Provide the (x, y) coordinate of the cell's center where the given text is located.  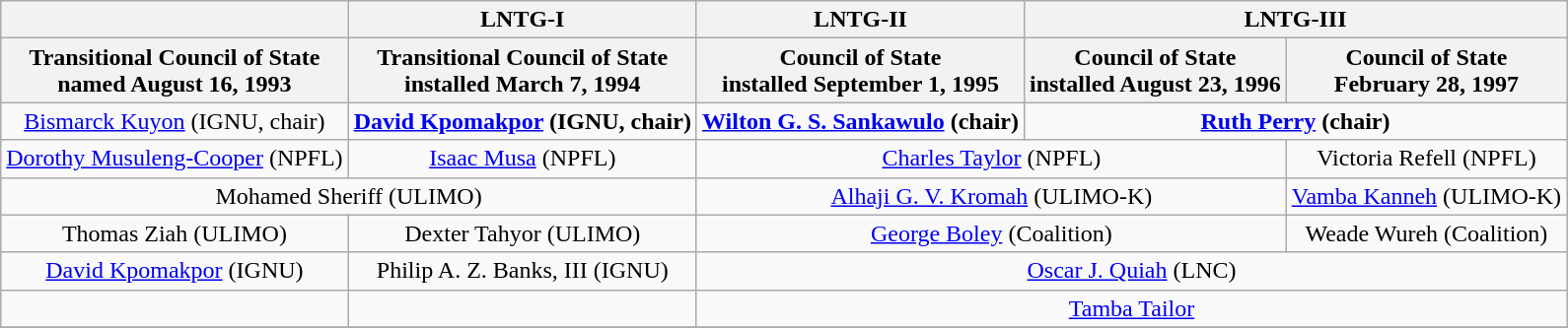
Dorothy Musuleng-Cooper (NPFL) (175, 159)
Philip A. Z. Banks, III (IGNU) (523, 271)
Council of StateFebruary 28, 1997 (1426, 71)
Mohamed Sheriff (ULIMO) (349, 196)
Oscar J. Quiah (LNC) (1131, 271)
Charles Taylor (NPFL) (991, 159)
David Kpomakpor (IGNU) (175, 271)
Dexter Tahyor (ULIMO) (523, 233)
Vamba Kanneh (ULIMO-K) (1426, 196)
Council of Stateinstalled September 1, 1995 (860, 71)
Bismarck Kuyon (IGNU, chair) (175, 121)
Council of Stateinstalled August 23, 1996 (1155, 71)
LNTG-III (1295, 20)
LNTG-I (523, 20)
LNTG-II (860, 20)
Wilton G. S. Sankawulo (chair) (860, 121)
Transitional Council of Statenamed August 16, 1993 (175, 71)
Tamba Tailor (1131, 308)
Transitional Council of Stateinstalled March 7, 1994 (523, 71)
Thomas Ziah (ULIMO) (175, 233)
Weade Wureh (Coalition) (1426, 233)
Victoria Refell (NPFL) (1426, 159)
Isaac Musa (NPFL) (523, 159)
George Boley (Coalition) (991, 233)
David Kpomakpor (IGNU, chair) (523, 121)
Alhaji G. V. Kromah (ULIMO-K) (991, 196)
Ruth Perry (chair) (1295, 121)
